Capture the cell that displays the provided text and extract its [X, Y] central coordinate. 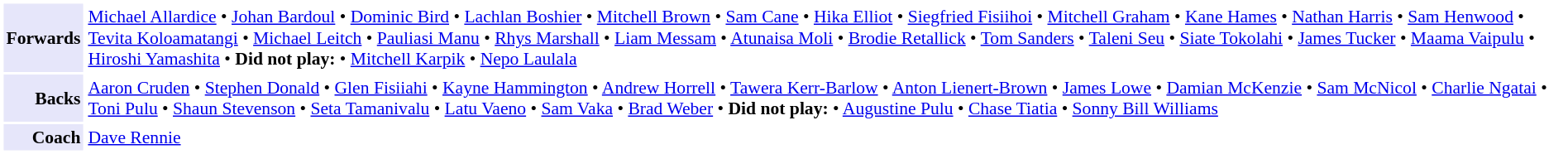
Backs [43, 98]
Coach [43, 137]
Dave Rennie [825, 137]
Forwards [43, 37]
